For the text-containing cell, return its midpoint in [x, y] coordinate format. 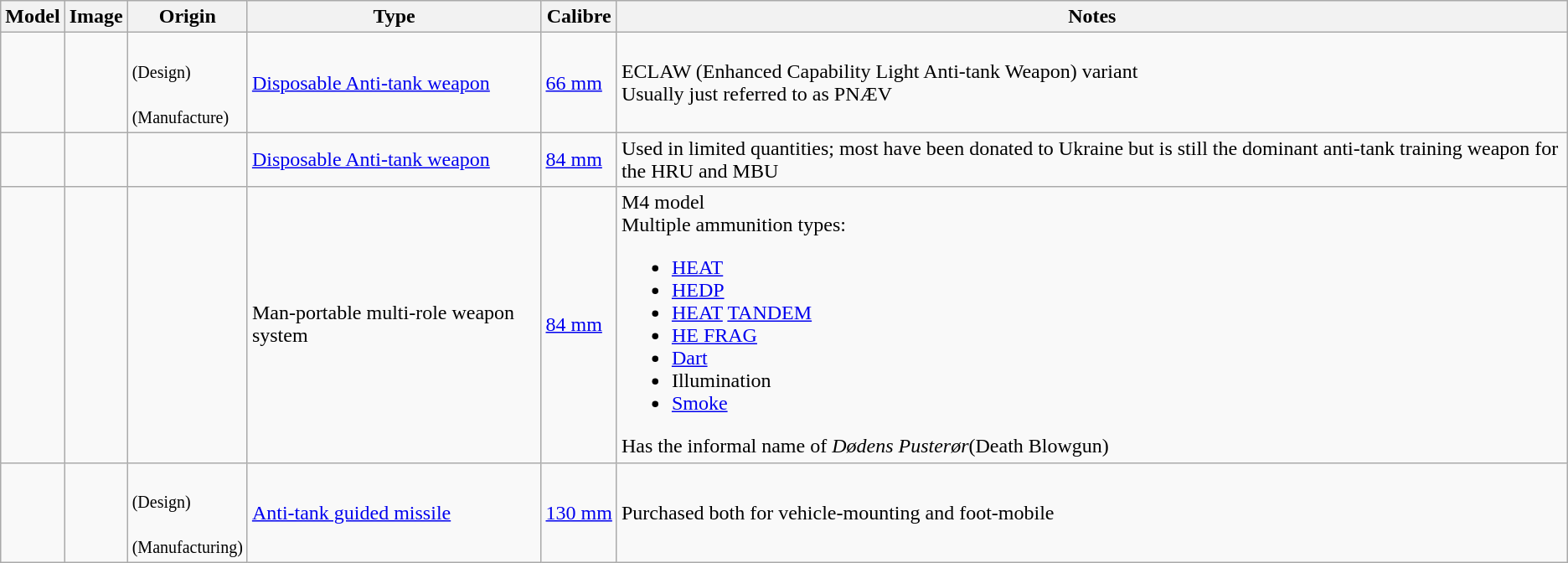
Used in limited quantities; most have been donated to Ukraine but is still the dominant anti-tank training weapon for the HRU and MBU [1092, 159]
ECLAW (Enhanced Capability Light Anti-tank Weapon) variantUsually just referred to as PNÆV [1092, 82]
Calibre [579, 17]
Type [394, 17]
Man-portable multi-role weapon system [394, 325]
130 mm [579, 513]
Notes [1092, 17]
(Design)(Manufacture) [188, 82]
Anti-tank guided missile [394, 513]
M4 modelMultiple ammunition types:HEATHEDPHEAT TANDEMHE FRAGDartIlluminationSmokeHas the informal name of Dødens Pusterør(Death Blowgun) [1092, 325]
Model [33, 17]
Image [95, 17]
Origin [188, 17]
Purchased both for vehicle-mounting and foot-mobile [1092, 513]
66 mm [579, 82]
(Design)(Manufacturing) [188, 513]
